Find where the given text appears and provide that cell's center as [x, y] coordinate. 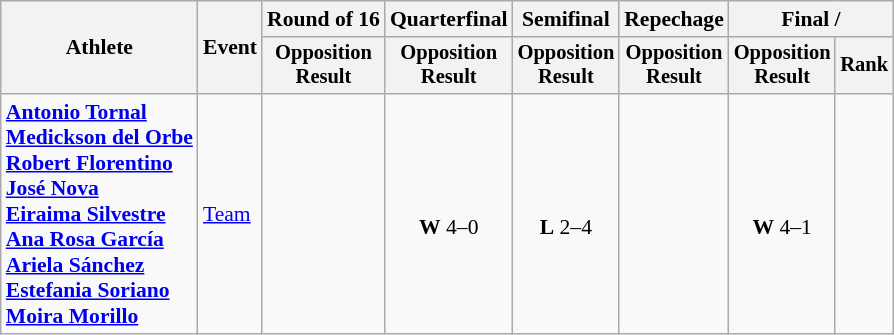
Rank [864, 66]
W 4–1 [782, 214]
Semifinal [566, 19]
Repechage [674, 19]
Round of 16 [324, 19]
Team [230, 214]
Athlete [100, 48]
L 2–4 [566, 214]
Quarterfinal [449, 19]
Event [230, 48]
Antonio TornalMedickson del OrbeRobert FlorentinoJosé NovaEiraima SilvestreAna Rosa GarcíaAriela SánchezEstefania SorianoMoira Morillo [100, 214]
Final / [811, 19]
W 4–0 [449, 214]
